Capture the cell that displays the provided text and extract its [X, Y] central coordinate. 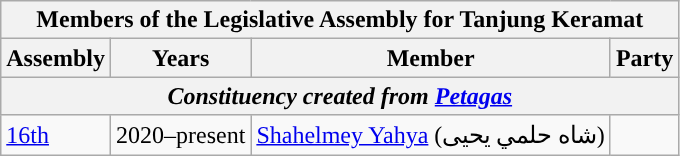
Shahelmey Yahya (شاه حلمي يحيى) [431, 135]
Member [431, 58]
16th [56, 135]
Constituency created from Petagas [340, 96]
Members of the Legislative Assembly for Tanjung Keramat [340, 20]
Party [644, 58]
Assembly [56, 58]
2020–present [180, 135]
Years [180, 58]
